Pinpoint the cell where the given text exists, returning its [X, Y] midpoint coordinate. 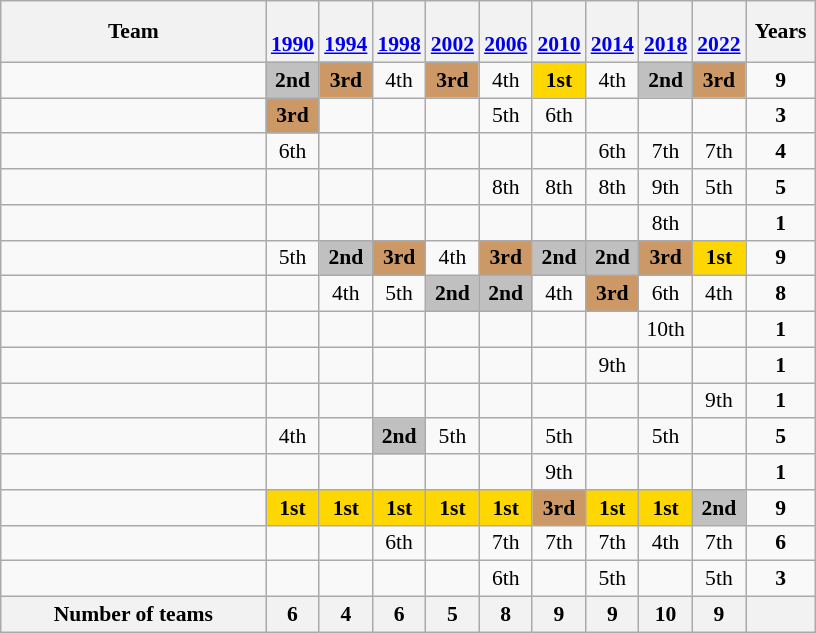
10th [666, 330]
Team [134, 32]
Number of teams [134, 615]
2018 [666, 32]
Years [781, 32]
2022 [718, 32]
1998 [398, 32]
1990 [292, 32]
2014 [612, 32]
10 [666, 615]
2002 [452, 32]
2006 [506, 32]
1994 [346, 32]
2010 [558, 32]
